Search for the cell housing the specified text and yield its [X, Y] center coordinate. 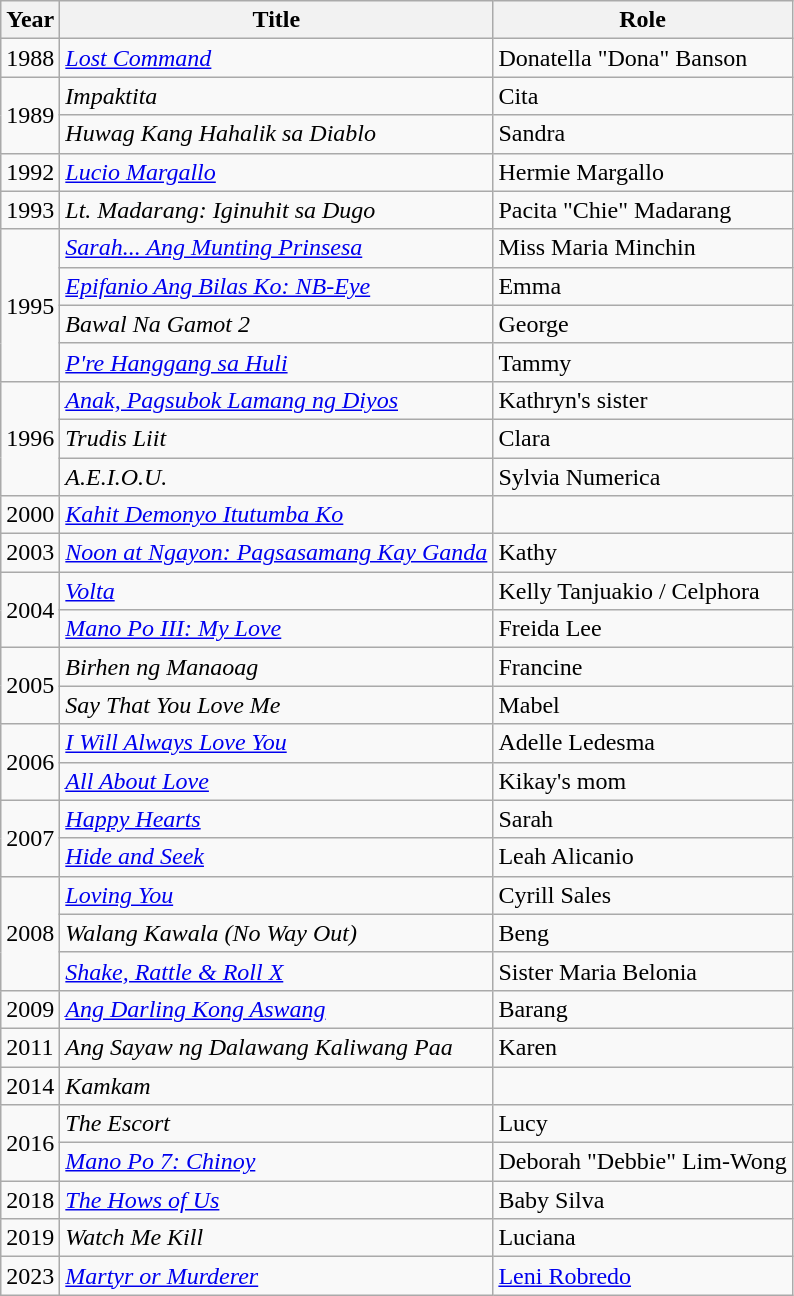
Leah Alicanio [642, 857]
Kathryn's sister [642, 400]
2014 [30, 1085]
Ang Darling Kong Aswang [276, 1009]
Miss Maria Minchin [642, 248]
Ang Sayaw ng Dalawang Kaliwang Paa [276, 1047]
Barang [642, 1009]
Bawal Na Gamot 2 [276, 324]
Mabel [642, 705]
Loving You [276, 895]
Leni Robredo [642, 1276]
Baby Silva [642, 1200]
Tammy [642, 362]
George [642, 324]
2008 [30, 933]
Sister Maria Belonia [642, 971]
Role [642, 20]
I Will Always Love You [276, 743]
1989 [30, 115]
1992 [30, 172]
Pacita "Chie" Madarang [642, 210]
Epifanio Ang Bilas Ko: NB-Eye [276, 286]
2016 [30, 1143]
Hide and Seek [276, 857]
Kahit Demonyo Itutumba Ko [276, 515]
Clara [642, 438]
1996 [30, 438]
2011 [30, 1047]
Donatella "Dona" Banson [642, 58]
Watch Me Kill [276, 1238]
Anak, Pagsubok Lamang ng Diyos [276, 400]
Lost Command [276, 58]
2007 [30, 838]
Kikay's mom [642, 781]
A.E.I.O.U. [276, 477]
Karen [642, 1047]
Beng [642, 933]
Martyr or Murderer [276, 1276]
Walang Kawala (No Way Out) [276, 933]
2019 [30, 1238]
2005 [30, 686]
2018 [30, 1200]
Francine [642, 667]
2023 [30, 1276]
Adelle Ledesma [642, 743]
The Escort [276, 1124]
The Hows of Us [276, 1200]
2000 [30, 515]
Volta [276, 591]
Sarah [642, 819]
Sarah... Ang Munting Prinsesa [276, 248]
Lt. Madarang: Iginuhit sa Dugo [276, 210]
2003 [30, 553]
Title [276, 20]
Cyrill Sales [642, 895]
2006 [30, 762]
Lucy [642, 1124]
Hermie Margallo [642, 172]
Impaktita [276, 96]
Sylvia Numerica [642, 477]
1988 [30, 58]
Lucio Margallo [276, 172]
Luciana [642, 1238]
Mano Po 7: Chinoy [276, 1162]
Freida Lee [642, 629]
Say That You Love Me [276, 705]
1993 [30, 210]
2009 [30, 1009]
Birhen ng Manaoag [276, 667]
Mano Po III: My Love [276, 629]
Kelly Tanjuakio / Celphora [642, 591]
Kathy [642, 553]
Happy Hearts [276, 819]
Cita [642, 96]
P're Hanggang sa Huli [276, 362]
Deborah "Debbie" Lim-Wong [642, 1162]
Shake, Rattle & Roll X [276, 971]
1995 [30, 305]
Sandra [642, 134]
Noon at Ngayon: Pagsasamang Kay Ganda [276, 553]
2004 [30, 610]
Kamkam [276, 1085]
Trudis Liit [276, 438]
Emma [642, 286]
Huwag Kang Hahalik sa Diablo [276, 134]
Year [30, 20]
All About Love [276, 781]
